Return the [X, Y] coordinate for the center point of the cell that contains the specified text.  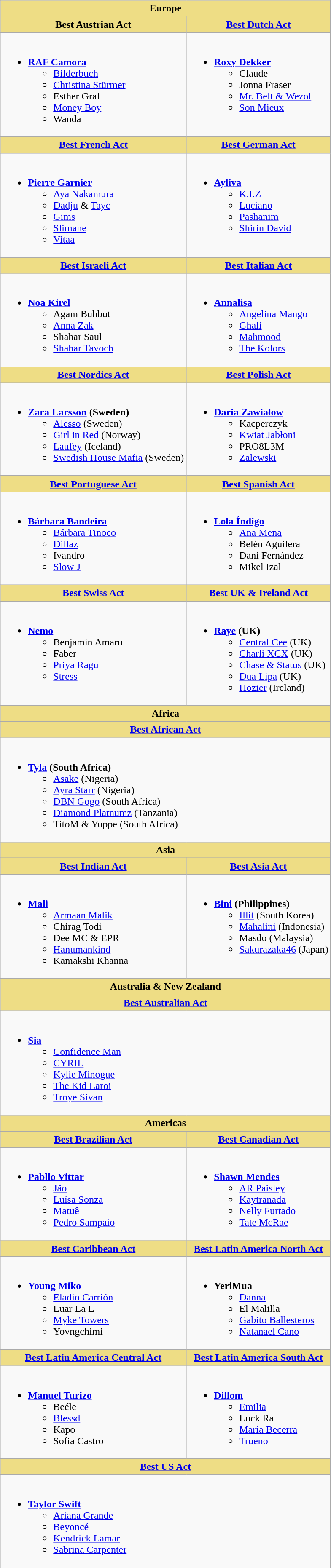
Lola ÍndigoAna MenaBelén AguileraDani FernándezMikel Izal [258, 538]
Best Asia Act [258, 866]
Best Swiss Act [94, 593]
Best Australian Act [165, 1003]
Best Dutch Act [258, 24]
Best UK & Ireland Act [258, 593]
Africa [165, 714]
Best Nordics Act [94, 375]
Noa KirelAgam BuhbutAnna ZakShahar SaulShahar Tavoch [94, 320]
Young MikoEladio CarriónLuar La LMyke TowersYovngchimi [94, 1303]
Best Latin America Central Act [94, 1357]
Best Israeli Act [94, 265]
Best German Act [258, 145]
Best Austrian Act [94, 24]
SiaConfidence ManCYRILKylie MinogueThe Kid LaroiTroye Sivan [165, 1063]
Best US Act [165, 1467]
Best African Act [165, 730]
Best Latin America South Act [258, 1357]
Best Brazilian Act [94, 1139]
Asia [165, 850]
Australia & New Zealand [165, 987]
Best Indian Act [94, 866]
Americas [165, 1123]
Best Caribbean Act [94, 1248]
Best French Act [94, 145]
Taylor SwiftAriana GrandeBeyoncéKendrick LamarSabrina Carpenter [165, 1522]
Manuel TurizoBeéleBlessdKapoSofia Castro [94, 1412]
Shawn MendesAR PaisleyKaytranadaNelly FurtadoTate McRae [258, 1194]
Best Portuguese Act [94, 484]
Raye (UK) Central Cee (UK)Charli XCX (UK)Chase & Status (UK)Dua Lipa (UK)Hozier (Ireland) [258, 653]
Best Spanish Act [258, 484]
AnnalisaAngelina MangoGhaliMahmoodThe Kolors [258, 320]
Zara Larsson (Sweden)Alesso (Sweden)Girl in Red (Norway)Laufey (Iceland)Swedish House Mafia (Sweden) [94, 429]
Europe [165, 8]
Bini (Philippines)Illit (South Korea)Mahalini (Indonesia)Masdo (Malaysia)Sakurazaka46 (Japan) [258, 926]
RAF CamoraBilderbuchChristina StürmerEsther GrafMoney BoyWanda [94, 85]
YeriMuaDannaEl MalillaGabito BallesterosNatanael Cano [258, 1303]
Roxy DekkerClaudeJonna FraserMr. Belt & WezolSon Mieux [258, 85]
Bárbara BandeiraBárbara TinocoDillazIvandroSlow J [94, 538]
Best Canadian Act [258, 1139]
Tyla (South Africa) Asake (Nigeria)Ayra Starr (Nigeria)DBN Gogo (South Africa)Diamond Platnumz (Tanzania)TitoM & Yuppe (South Africa) [165, 790]
Best Polish Act [258, 375]
Best Italian Act [258, 265]
MaliArmaan MalikChirag TodiDee MC & EPRHanumankindKamakshi Khanna [94, 926]
Pierre GarnierAya NakamuraDadju & TaycGimsSlimaneVitaa [94, 205]
NemoBenjamin AmaruFaberPriya RaguStress [94, 653]
Best Latin America North Act [258, 1248]
Pabllo VittarJãoLuísa SonzaMatuêPedro Sampaio [94, 1194]
DillomEmiliaLuck RaMaría BecerraTrueno [258, 1412]
AylivaK.I.ZLucianoPashanimShirin David [258, 205]
Daria ZawiałowKacperczykKwiat JabłoniPRO8L3MZalewski [258, 429]
